Return [X, Y] of the center of cell containing provided text 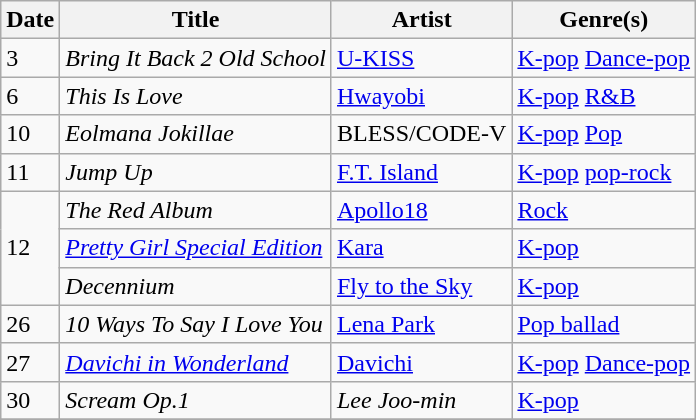
The Red Album [196, 210]
U-KISS [421, 58]
K-pop R&B [604, 96]
30 [30, 400]
Lena Park [421, 324]
27 [30, 362]
Pretty Girl Special Edition [196, 248]
Davichi [421, 362]
Pop ballad [604, 324]
Lee Joo-min [421, 400]
BLESS/CODE-V [421, 134]
10 Ways To Say I Love You [196, 324]
Artist [421, 20]
10 [30, 134]
Apollo18 [421, 210]
Fly to the Sky [421, 286]
Bring It Back 2 Old School [196, 58]
6 [30, 96]
Hwayobi [421, 96]
This Is Love [196, 96]
12 [30, 248]
Date [30, 20]
11 [30, 172]
Title [196, 20]
K-pop Pop [604, 134]
Genre(s) [604, 20]
Rock [604, 210]
3 [30, 58]
Scream Op.1 [196, 400]
Kara [421, 248]
Jump Up [196, 172]
F.T. Island [421, 172]
26 [30, 324]
Eolmana Jokillae [196, 134]
Decennium [196, 286]
K-pop pop-rock [604, 172]
Davichi in Wonderland [196, 362]
